Return (x, y) of the center of cell containing provided text 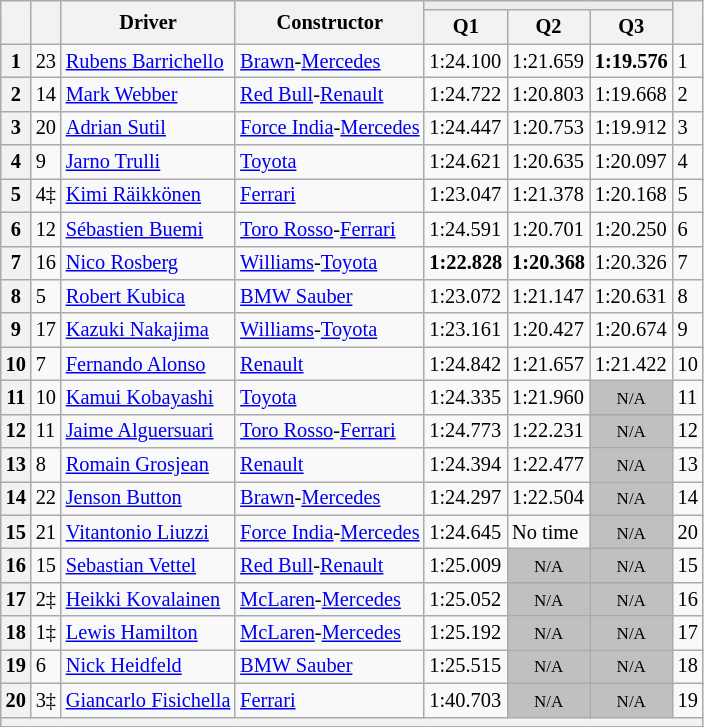
Fernando Alonso (148, 364)
1:23.072 (466, 296)
1:25.192 (466, 633)
Driver (148, 22)
1:20.635 (548, 162)
1:19.668 (632, 94)
4‡ (46, 195)
1:20.250 (632, 229)
Sebastian Vettel (148, 565)
3‡ (46, 700)
1:24.297 (466, 498)
Vitantonio Liuzzi (148, 532)
1:21.657 (548, 364)
Q1 (466, 27)
1:21.960 (548, 397)
Giancarlo Fisichella (148, 700)
1:20.326 (632, 263)
1:24.335 (466, 397)
1:25.009 (466, 565)
Robert Kubica (148, 296)
Mark Webber (148, 94)
1:20.097 (632, 162)
22 (46, 498)
1:24.842 (466, 364)
1:24.773 (466, 431)
Sébastien Buemi (148, 229)
1:40.703 (466, 700)
Nico Rosberg (148, 263)
1:22.504 (548, 498)
Jaime Alguersuari (148, 431)
1:20.803 (548, 94)
1:21.378 (548, 195)
1:19.576 (632, 61)
1:20.631 (632, 296)
1:21.147 (548, 296)
1:24.621 (466, 162)
1:25.052 (466, 599)
Kamui Kobayashi (148, 397)
Jarno Trulli (148, 162)
1‡ (46, 633)
23 (46, 61)
Heikki Kovalainen (148, 599)
1:24.591 (466, 229)
Lewis Hamilton (148, 633)
Adrian Sutil (148, 128)
1:22.231 (548, 431)
1:20.701 (548, 229)
1:24.645 (466, 532)
21 (46, 532)
1:24.447 (466, 128)
1:22.477 (548, 465)
1:23.047 (466, 195)
1:23.161 (466, 330)
Nick Heidfeld (148, 666)
No time (548, 532)
1:20.427 (548, 330)
1:25.515 (466, 666)
1:20.753 (548, 128)
1:24.722 (466, 94)
Constructor (330, 22)
1:21.422 (632, 364)
Romain Grosjean (148, 465)
Kimi Räikkönen (148, 195)
2‡ (46, 599)
1:20.674 (632, 330)
Q3 (632, 27)
Rubens Barrichello (148, 61)
1:24.100 (466, 61)
1:20.368 (548, 263)
1:21.659 (548, 61)
1:20.168 (632, 195)
1:22.828 (466, 263)
1:24.394 (466, 465)
Q2 (548, 27)
Kazuki Nakajima (148, 330)
Jenson Button (148, 498)
1:19.912 (632, 128)
